Determine the (x, y) coordinate at the center of the cell enclosing the given text.  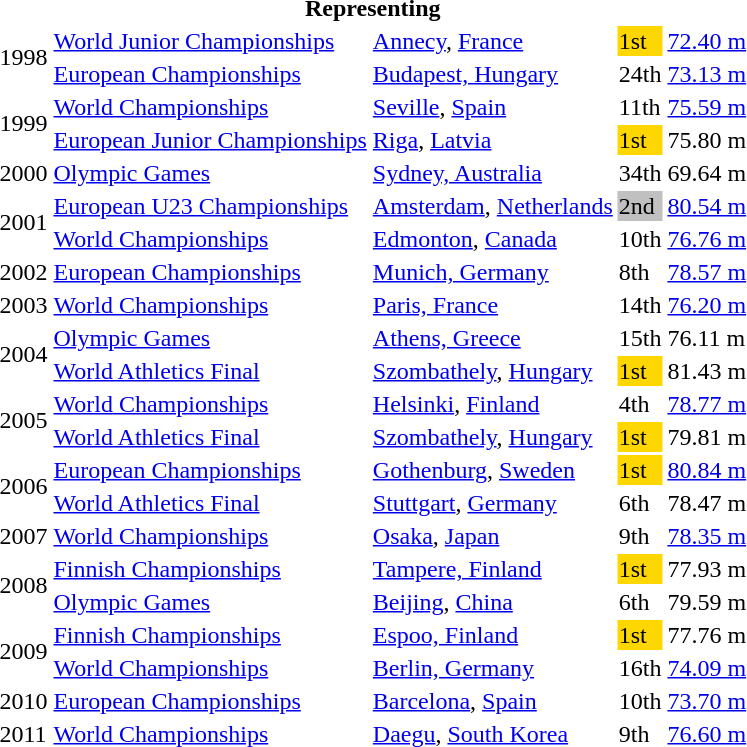
Gothenburg, Sweden (492, 470)
Riga, Latvia (492, 140)
34th (640, 173)
9th (640, 536)
Paris, France (492, 305)
16th (640, 668)
Annecy, France (492, 41)
Barcelona, Spain (492, 701)
Stuttgart, Germany (492, 503)
8th (640, 272)
14th (640, 305)
Munich, Germany (492, 272)
Amsterdam, Netherlands (492, 206)
Helsinki, Finland (492, 404)
World Junior Championships (210, 41)
Sydney, Australia (492, 173)
15th (640, 338)
Osaka, Japan (492, 536)
Edmonton, Canada (492, 239)
24th (640, 74)
11th (640, 107)
Seville, Spain (492, 107)
Budapest, Hungary (492, 74)
Berlin, Germany (492, 668)
European Junior Championships (210, 140)
2nd (640, 206)
European U23 Championships (210, 206)
Tampere, Finland (492, 569)
Espoo, Finland (492, 635)
Beijing, China (492, 602)
Athens, Greece (492, 338)
4th (640, 404)
